Extract the (x, y) coordinate from the center of the cell holding the provided text.  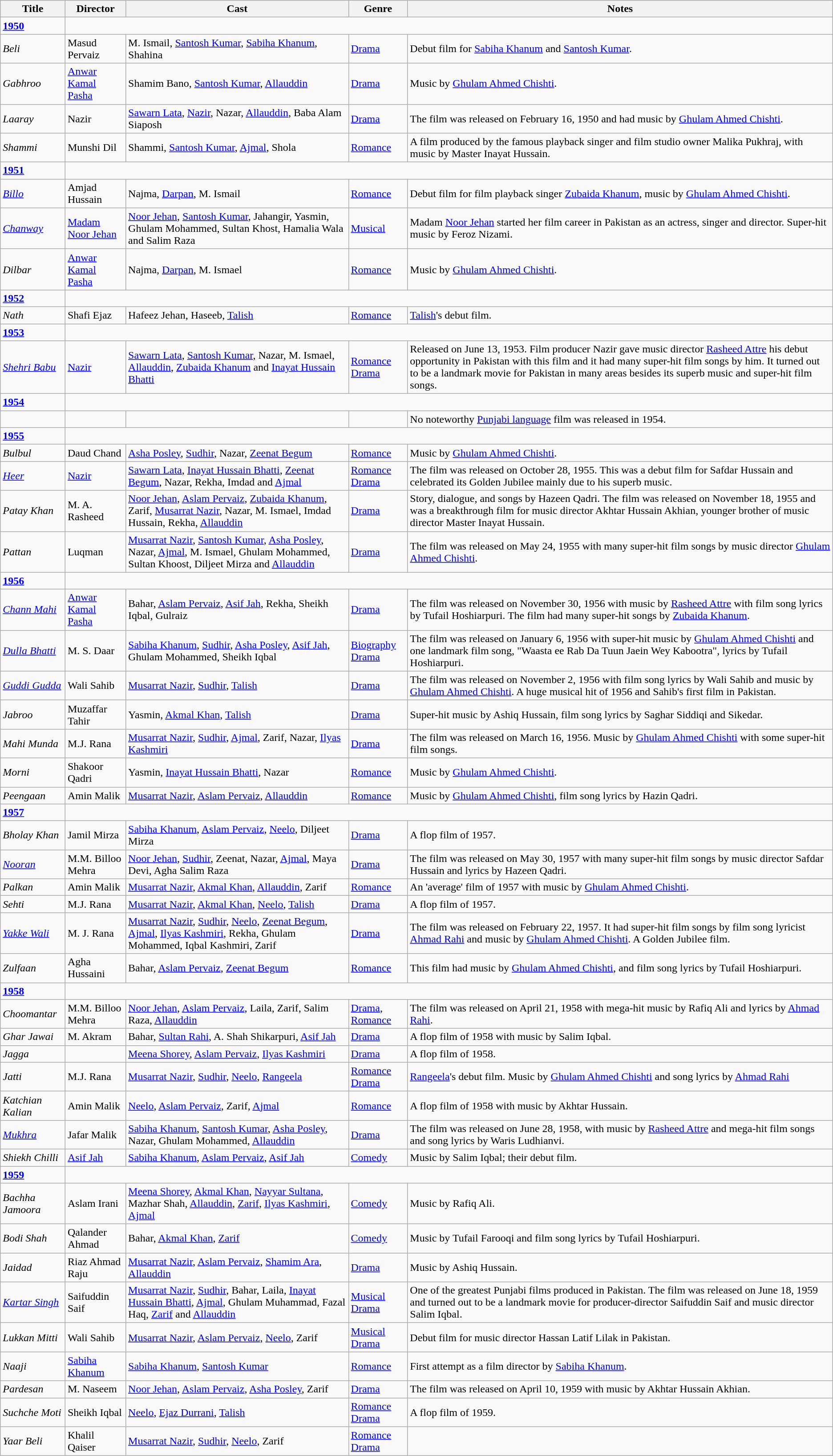
Nath (33, 315)
Musarrat Nazir, Sudhir, Ajmal, Zarif, Nazar, Ilyas Kashmiri (237, 743)
Talish's debut film. (620, 315)
First attempt as a film director by Sabiha Khanum. (620, 1366)
M. A. Rasheed (95, 511)
Guddi Gudda (33, 685)
M. Naseem (95, 1389)
Music by Rafiq Ali. (620, 1204)
1959 (33, 1174)
Musarrat Nazir, Sudhir, Neelo, Zeenat Begum, Ajmal, Ilyas Kashmiri, Rekha, Ghulam Mohammed, Iqbal Kashmiri, Zarif (237, 933)
Asha Posley, Sudhir, Nazar, Zeenat Begum (237, 453)
Pardesan (33, 1389)
Noor Jehan, Aslam Pervaiz, Asha Posley, Zarif (237, 1389)
Shammi, Santosh Kumar, Ajmal, Shola (237, 148)
Bulbul (33, 453)
Munshi Dil (95, 148)
The film was released on May 24, 1955 with many super-hit film songs by music director Ghulam Ahmed Chishti. (620, 552)
Noor Jehan, Aslam Pervaiz, Laila, Zarif, Salim Raza, Allauddin (237, 1014)
Agha Hussaini (95, 968)
BiographyDrama (378, 651)
Nooran (33, 864)
Musical (378, 228)
Title (33, 9)
Amjad Hussain (95, 193)
Musarrat Nazir, Sudhir, Bahar, Laila, Inayat Hussain Bhatti, Ajmal, Ghulam Muhammad, Fazal Haq, Zarif and Allauddin (237, 1302)
Debut film for Sabiha Khanum and Santosh Kumar. (620, 49)
Bahar, Aslam Pervaiz, Zeenat Begum (237, 968)
Heer (33, 476)
Chanway (33, 228)
M. J. Rana (95, 933)
Sabiha Khanum, Santosh Kumar (237, 1366)
Billo (33, 193)
Neelo, Aslam Pervaiz, Zarif, Ajmal (237, 1105)
Bahar, Akmal Khan, Zarif (237, 1239)
1952 (33, 298)
Musarrat Nazir, Sudhir, Neelo, Zarif (237, 1441)
Musarrat Nazir, Sudhir, Talish (237, 685)
Musarrat Nazir, Aslam Pervaiz, Neelo, Zarif (237, 1338)
Gabhroo (33, 84)
M. S. Daar (95, 651)
Yasmin, Akmal Khan, Talish (237, 715)
Bachha Jamoora (33, 1204)
1957 (33, 813)
Shammi (33, 148)
Neelo, Ejaz Durrani, Talish (237, 1412)
Sheikh Iqbal (95, 1412)
Jagga (33, 1054)
Asif Jah (95, 1157)
The film was released on May 30, 1957 with many super-hit film songs by music director Safdar Hussain and lyrics by Hazeen Qadri. (620, 864)
Sabiha Khanum (95, 1366)
Aslam Irani (95, 1204)
Shiekh Chilli (33, 1157)
Lukkan Mitti (33, 1338)
Notes (620, 9)
Suchche Moti (33, 1412)
Peengaan (33, 795)
A flop film of 1958 with music by Salim Iqbal. (620, 1037)
The film was released on February 16, 1950 and had music by Ghulam Ahmed Chishti. (620, 118)
Yasmin, Inayat Hussain Bhatti, Nazar (237, 772)
Sawarn Lata, Santosh Kumar, Nazar, M. Ismael, Allauddin, Zubaida Khanum and Inayat Hussain Bhatti (237, 368)
Qalander Ahmad (95, 1239)
Katchian Kalian (33, 1105)
Sabiha Khanum, Aslam Pervaiz, Asif Jah (237, 1157)
Najma, Darpan, M. Ismail (237, 193)
Shehri Babu (33, 368)
Khalil Qaiser (95, 1441)
Music by Salim Iqbal; their debut film. (620, 1157)
1956 (33, 581)
The film was released on March 16, 1956. Music by Ghulam Ahmed Chishti with some super-hit film songs. (620, 743)
1955 (33, 436)
Jafar Malik (95, 1135)
Luqman (95, 552)
Beli (33, 49)
Sabiha Khanum, Sudhir, Asha Posley, Asif Jah, Ghulam Mohammed, Sheikh Iqbal (237, 651)
Bahar, Aslam Pervaiz, Asif Jah, Rekha, Sheikh Iqbal, Gulraiz (237, 610)
No noteworthy Punjabi language film was released in 1954. (620, 419)
A flop film of 1959. (620, 1412)
Dulla Bhatti (33, 651)
Patay Khan (33, 511)
1954 (33, 402)
The film was released on October 28, 1955. This was a debut film for Safdar Hussain and celebrated its Golden Jubilee mainly due to his superb music. (620, 476)
Kartar Singh (33, 1302)
Madam Noor Jehan (95, 228)
Masud Pervaiz (95, 49)
This film had music by Ghulam Ahmed Chishti, and film song lyrics by Tufail Hoshiarpuri. (620, 968)
Saifuddin Saif (95, 1302)
Riaz Ahmad Raju (95, 1267)
Musarrat Nazir, Aslam Pervaiz, Shamim Ara, Allauddin (237, 1267)
Naaji (33, 1366)
A flop film of 1958 with music by Akhtar Hussain. (620, 1105)
The film was released on April 10, 1959 with music by Akhtar Hussain Akhian. (620, 1389)
Yakke Wali (33, 933)
1953 (33, 332)
Sabiha Khanum, Santosh Kumar, Asha Posley, Nazar, Ghulam Mohammed, Allauddin (237, 1135)
Sawarn Lata, Nazir, Nazar, Allauddin, Baba Alam Siaposh (237, 118)
1950 (33, 26)
Musarrat Nazir, Akmal Khan, Neelo, Talish (237, 904)
Super-hit music by Ashiq Hussain, film song lyrics by Saghar Siddiqi and Sikedar. (620, 715)
Director (95, 9)
Music by Tufail Farooqi and film song lyrics by Tufail Hoshiarpuri. (620, 1239)
Sawarn Lata, Inayat Hussain Bhatti, Zeenat Begum, Nazar, Rekha, Imdad and Ajmal (237, 476)
M. Akram (95, 1037)
Rangeela's debut film. Music by Ghulam Ahmed Chishti and song lyrics by Ahmad Rahi (620, 1077)
Yaar Beli (33, 1441)
Jamil Mirza (95, 836)
Music by Ashiq Hussain. (620, 1267)
Shafi Ejaz (95, 315)
Sabiha Khanum, Aslam Pervaiz, Neelo, Diljeet Mirza (237, 836)
Shakoor Qadri (95, 772)
A flop film of 1958. (620, 1054)
Noor Jehan, Sudhir, Zeenat, Nazar, Ajmal, Maya Devi, Agha Salim Raza (237, 864)
Noor Jehan, Santosh Kumar, Jahangir, Yasmin, Ghulam Mohammed, Sultan Khost, Hamalia Wala and Salim Raza (237, 228)
An 'average' film of 1957 with music by Ghulam Ahmed Chishti. (620, 887)
M. Ismail, Santosh Kumar, Sabiha Khanum, Shahina (237, 49)
Jaidad (33, 1267)
Musarrat Nazir, Sudhir, Neelo, Rangeela (237, 1077)
Meena Shorey, Aslam Pervaiz, Ilyas Kashmiri (237, 1054)
Choomantar (33, 1014)
Ghar Jawai (33, 1037)
Pattan (33, 552)
Zulfaan (33, 968)
Shamim Bano, Santosh Kumar, Allauddin (237, 84)
Noor Jehan, Aslam Pervaiz, Zubaida Khanum, Zarif, Musarrat Nazir, Nazar, M. Ismael, Imdad Hussain, Rekha, Allauddin (237, 511)
Cast (237, 9)
1951 (33, 170)
The film was released on April 21, 1958 with mega-hit music by Rafiq Ali and lyrics by Ahmad Rahi. (620, 1014)
Musarrat Nazir, Aslam Pervaiz, Allauddin (237, 795)
Madam Noor Jehan started her film career in Pakistan as an actress, singer and director. Super-hit music by Feroz Nizami. (620, 228)
Hafeez Jehan, Haseeb, Talish (237, 315)
Music by Ghulam Ahmed Chishti, film song lyrics by Hazin Qadri. (620, 795)
Mahi Munda (33, 743)
Drama, Romance (378, 1014)
Genre (378, 9)
Debut film for music director Hassan Latif Lilak in Pakistan. (620, 1338)
Chann Mahi (33, 610)
Morni (33, 772)
Bodi Shah (33, 1239)
Musarrat Nazir, Santosh Kumar, Asha Posley, Nazar, Ajmal, M. Ismael, Ghulam Mohammed, Sultan Khoost, Diljeet Mirza and Allauddin (237, 552)
Dilbar (33, 269)
Daud Chand (95, 453)
Jatti (33, 1077)
Mukhra (33, 1135)
Laaray (33, 118)
Najma, Darpan, M. Ismael (237, 269)
Meena Shorey, Akmal Khan, Nayyar Sultana, Mazhar Shah, Allauddin, Zarif, Ilyas Kashmiri, Ajmal (237, 1204)
Jabroo (33, 715)
Muzaffar Tahir (95, 715)
The film was released on June 28, 1958, with music by Rasheed Attre and mega-hit film songs and song lyrics by Waris Ludhianvi. (620, 1135)
Bholay Khan (33, 836)
A film produced by the famous playback singer and film studio owner Malika Pukhraj, with music by Master Inayat Hussain. (620, 148)
Bahar, Sultan Rahi, A. Shah Shikarpuri, Asif Jah (237, 1037)
Sehti (33, 904)
Debut film for film playback singer Zubaida Khanum, music by Ghulam Ahmed Chishti. (620, 193)
Palkan (33, 887)
1958 (33, 991)
Musarrat Nazir, Akmal Khan, Allauddin, Zarif (237, 887)
